Provide the (x, y) coordinate of the cell's center where the given text is located.  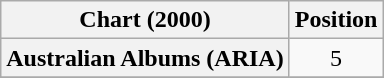
Chart (2000) (145, 20)
5 (336, 58)
Position (336, 20)
Australian Albums (ARIA) (145, 58)
